Find where the given text appears and provide that cell's center as (x, y) coordinate. 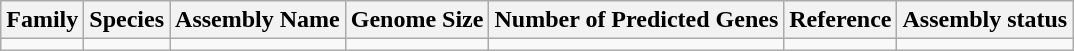
Family (42, 20)
Species (127, 20)
Genome Size (417, 20)
Assembly Name (258, 20)
Assembly status (985, 20)
Number of Predicted Genes (636, 20)
Reference (840, 20)
